Determine the [x, y] coordinate at the center of the cell enclosing the given text.  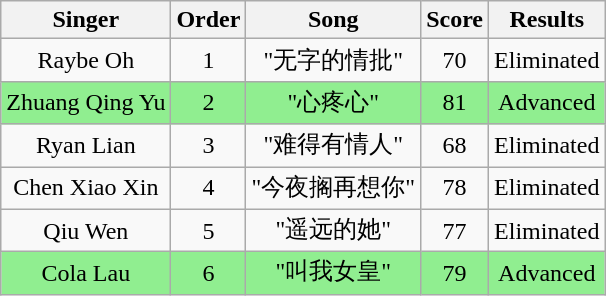
"无字的情批" [334, 60]
2 [208, 102]
Cola Lau [86, 274]
"叫我女皇" [334, 274]
Chen Xiao Xin [86, 188]
Song [334, 20]
Results [547, 20]
78 [455, 188]
Score [455, 20]
Ryan Lian [86, 146]
79 [455, 274]
4 [208, 188]
5 [208, 230]
Qiu Wen [86, 230]
1 [208, 60]
81 [455, 102]
"遥远的她" [334, 230]
77 [455, 230]
"今夜搁再想你" [334, 188]
68 [455, 146]
Order [208, 20]
Zhuang Qing Yu [86, 102]
"难得有情人" [334, 146]
3 [208, 146]
6 [208, 274]
"心疼心" [334, 102]
Raybe Oh [86, 60]
Singer [86, 20]
70 [455, 60]
